Provide the (X, Y) coordinate of the cell's center where the given text is located.  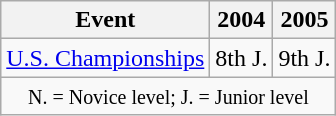
U.S. Championships (106, 58)
Event (106, 20)
8th J. (242, 58)
2004 (242, 20)
2005 (304, 20)
9th J. (304, 58)
N. = Novice level; J. = Junior level (168, 96)
